Extract the (X, Y) coordinate from the center of the cell holding the provided text.  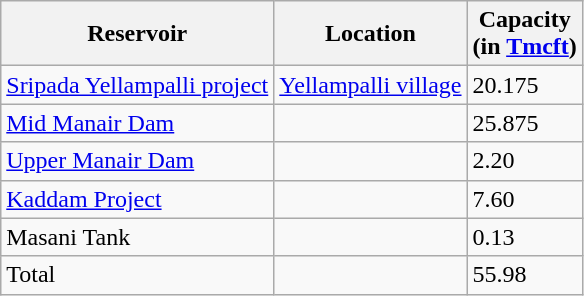
Capacity(in Tmcft) (524, 34)
0.13 (524, 237)
Total (138, 275)
Reservoir (138, 34)
25.875 (524, 123)
2.20 (524, 161)
55.98 (524, 275)
7.60 (524, 199)
Masani Tank (138, 237)
Mid Manair Dam (138, 123)
20.175 (524, 85)
Yellampalli village (370, 85)
Location (370, 34)
Upper Manair Dam (138, 161)
Kaddam Project (138, 199)
Sripada Yellampalli project (138, 85)
